Provide the (X, Y) coordinate of the cell's center where the given text is located.  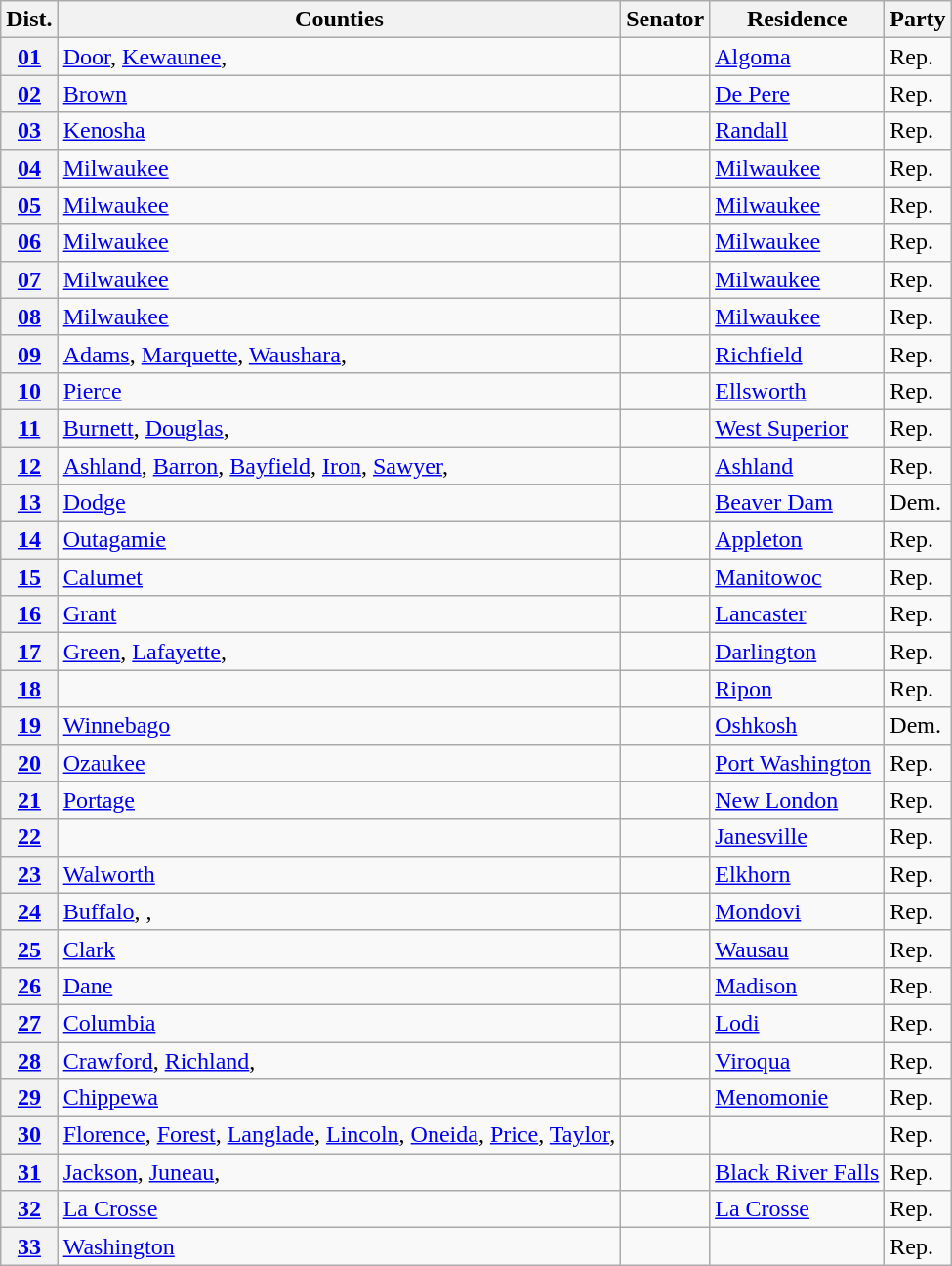
15 (29, 577)
Beaver Dam (797, 503)
33 (29, 1246)
Outagamie (340, 540)
Adams, Marquette, Waushara, (340, 354)
32 (29, 1209)
Algoma (797, 57)
31 (29, 1172)
29 (29, 1098)
Ashland (797, 466)
13 (29, 503)
Viroqua (797, 1060)
New London (797, 800)
Ripon (797, 689)
14 (29, 540)
08 (29, 316)
30 (29, 1135)
Madison (797, 986)
Elkhorn (797, 874)
28 (29, 1060)
16 (29, 614)
Richfield (797, 354)
Janesville (797, 837)
04 (29, 168)
Port Washington (797, 763)
Appleton (797, 540)
Crawford, Richland, (340, 1060)
Buffalo, , (340, 911)
Calumet (340, 577)
11 (29, 428)
Ozaukee (340, 763)
Lancaster (797, 614)
Counties (340, 20)
Black River Falls (797, 1172)
20 (29, 763)
Oshkosh (797, 726)
09 (29, 354)
Manitowoc (797, 577)
Grant (340, 614)
Darlington (797, 652)
24 (29, 911)
Brown (340, 94)
West Superior (797, 428)
Jackson, Juneau, (340, 1172)
05 (29, 205)
Dist. (29, 20)
06 (29, 242)
Clark (340, 949)
De Pere (797, 94)
18 (29, 689)
Burnett, Douglas, (340, 428)
Lodi (797, 1023)
Door, Kewaunee, (340, 57)
Dodge (340, 503)
Mondovi (797, 911)
22 (29, 837)
Washington (340, 1246)
Party (918, 20)
19 (29, 726)
Menomonie (797, 1098)
Green, Lafayette, (340, 652)
Portage (340, 800)
Residence (797, 20)
12 (29, 466)
Pierce (340, 391)
26 (29, 986)
21 (29, 800)
Senator (666, 20)
27 (29, 1023)
Winnebago (340, 726)
Ashland, Barron, Bayfield, Iron, Sawyer, (340, 466)
Dane (340, 986)
02 (29, 94)
Florence, Forest, Langlade, Lincoln, Oneida, Price, Taylor, (340, 1135)
25 (29, 949)
07 (29, 279)
Randall (797, 131)
Columbia (340, 1023)
17 (29, 652)
Walworth (340, 874)
Chippewa (340, 1098)
03 (29, 131)
23 (29, 874)
Ellsworth (797, 391)
01 (29, 57)
Wausau (797, 949)
Kenosha (340, 131)
10 (29, 391)
